Return (X, Y) of the center of cell containing provided text 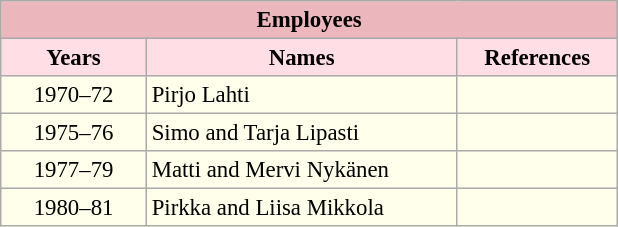
1975–76 (74, 133)
Years (74, 58)
Pirjo Lahti (302, 95)
Simo and Tarja Lipasti (302, 133)
Names (302, 58)
Matti and Mervi Nykänen (302, 170)
References (538, 58)
1980–81 (74, 208)
1970–72 (74, 95)
1977–79 (74, 170)
Pirkka and Liisa Mikkola (302, 208)
Employees (310, 20)
